For the text-containing cell, return its midpoint in [x, y] coordinate format. 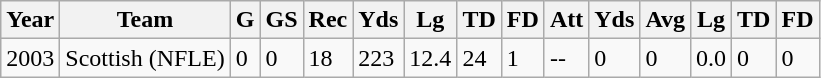
GS [282, 20]
Avg [666, 20]
0.0 [710, 58]
Year [30, 20]
18 [328, 58]
24 [479, 58]
2003 [30, 58]
Team [145, 20]
G [245, 20]
12.4 [430, 58]
223 [378, 58]
Att [566, 20]
Rec [328, 20]
1 [522, 58]
Scottish (NFLE) [145, 58]
-- [566, 58]
